Pinpoint the cell where the given text exists, returning its (X, Y) midpoint coordinate. 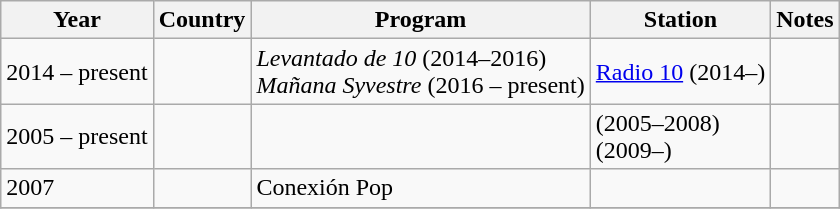
(2005–2008) (2009–) (680, 136)
2005 – present (77, 136)
Levantado de 10 (2014–2016)Mañana Syvestre (2016 – present) (420, 72)
2007 (77, 188)
Program (420, 20)
Station (680, 20)
Conexión Pop (420, 188)
Radio 10 (2014–) (680, 72)
2014 – present (77, 72)
Country (202, 20)
Notes (805, 20)
Year (77, 20)
